Detect which cell encompasses the target text, then output its (x, y) center coordinate. 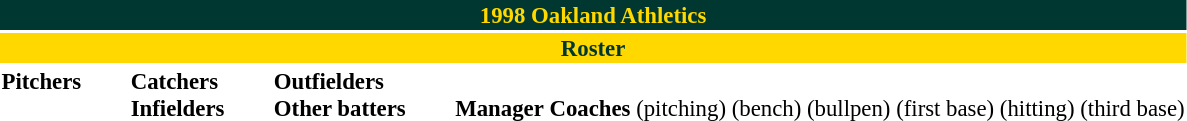
Roster (593, 48)
1998 Oakland Athletics (593, 15)
